Search for the cell housing the specified text and yield its [X, Y] center coordinate. 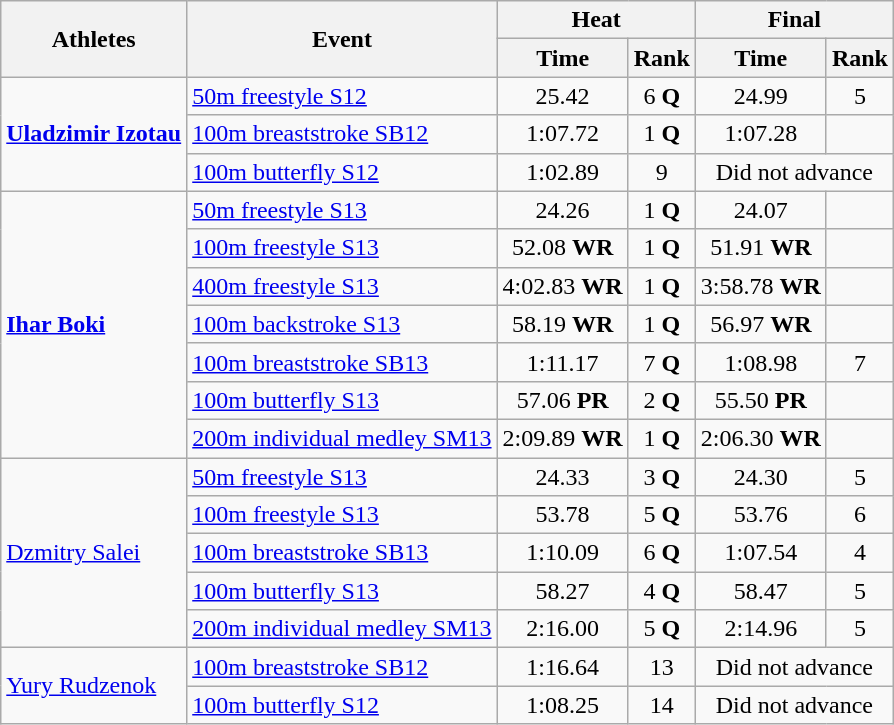
24.33 [562, 477]
7 [860, 362]
1:07.28 [760, 134]
1:10.09 [562, 553]
2 Q [662, 400]
4 [860, 553]
57.06 PR [562, 400]
9 [662, 172]
53.76 [760, 515]
1:11.17 [562, 362]
25.42 [562, 96]
13 [662, 667]
14 [662, 705]
4:02.83 WR [562, 286]
2:16.00 [562, 629]
Athletes [94, 39]
55.50 PR [760, 400]
100m backstroke S13 [342, 324]
1:02.89 [562, 172]
24.07 [760, 210]
24.26 [562, 210]
Yury Rudzenok [94, 686]
3:58.78 WR [760, 286]
7 Q [662, 362]
Event [342, 39]
2:09.89 WR [562, 438]
6 [860, 515]
1:07.54 [760, 553]
24.30 [760, 477]
Final [794, 20]
52.08 WR [562, 248]
50m freestyle S12 [342, 96]
2:06.30 WR [760, 438]
400m freestyle S13 [342, 286]
58.19 WR [562, 324]
24.99 [760, 96]
1:08.25 [562, 705]
Heat [596, 20]
53.78 [562, 515]
1:08.98 [760, 362]
1:16.64 [562, 667]
4 Q [662, 591]
1:07.72 [562, 134]
58.27 [562, 591]
Ihar Boki [94, 324]
2:14.96 [760, 629]
58.47 [760, 591]
3 Q [662, 477]
Uladzimir Izotau [94, 134]
56.97 WR [760, 324]
51.91 WR [760, 248]
Dzmitry Salei [94, 553]
